Capture the cell that displays the provided text and extract its [x, y] central coordinate. 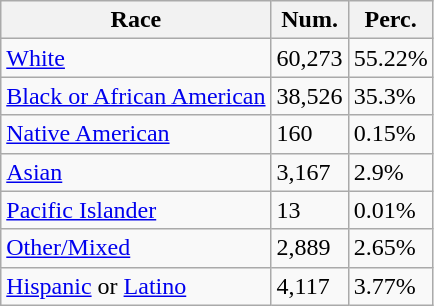
Other/Mixed [136, 248]
160 [310, 134]
Asian [136, 172]
60,273 [310, 58]
0.01% [390, 210]
4,117 [310, 286]
0.15% [390, 134]
3.77% [390, 286]
2.9% [390, 172]
Black or African American [136, 96]
Native American [136, 134]
Pacific Islander [136, 210]
Num. [310, 20]
Hispanic or Latino [136, 286]
2,889 [310, 248]
35.3% [390, 96]
55.22% [390, 58]
2.65% [390, 248]
38,526 [310, 96]
Race [136, 20]
13 [310, 210]
White [136, 58]
3,167 [310, 172]
Perc. [390, 20]
